Return the (x, y) coordinate for the center point of the cell that contains the specified text.  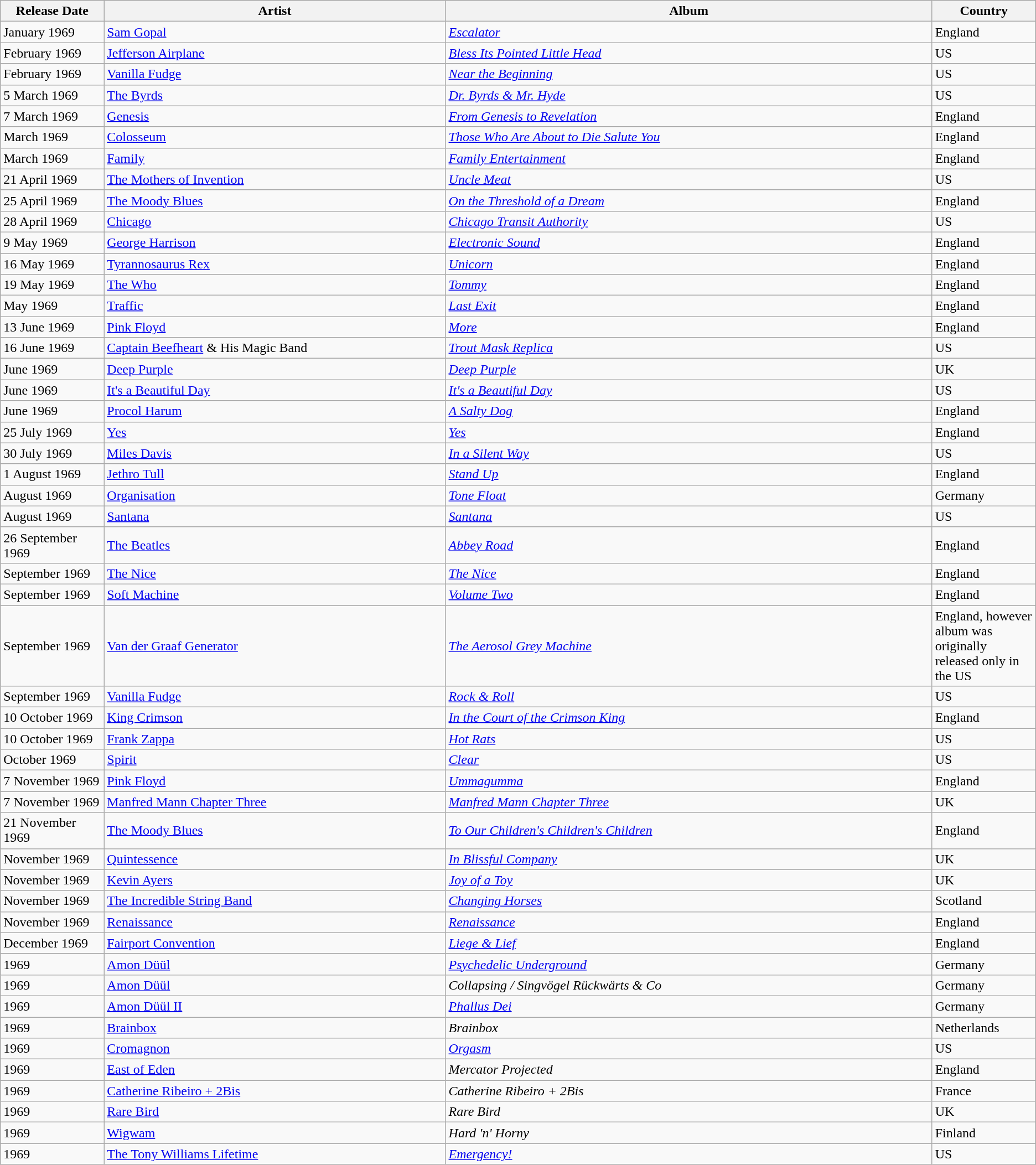
East of Eden (274, 1070)
Family Entertainment (688, 158)
Dr. Byrds & Mr. Hyde (688, 95)
Those Who Are About to Die Salute You (688, 137)
5 March 1969 (52, 95)
Hard 'n' Horny (688, 1133)
Clear (688, 760)
7 March 1969 (52, 116)
Procol Harum (274, 411)
King Crimson (274, 718)
Spirit (274, 760)
The Mothers of Invention (274, 179)
16 June 1969 (52, 348)
30 July 1969 (52, 453)
Near the Beginning (688, 74)
May 1969 (52, 306)
Captain Beefheart & His Magic Band (274, 348)
December 1969 (52, 943)
Netherlands (984, 1028)
21 April 1969 (52, 179)
26 September 1969 (52, 545)
Jefferson Airplane (274, 53)
25 July 1969 (52, 432)
The Who (274, 285)
Ummagumma (688, 781)
The Tony Williams Lifetime (274, 1154)
Miles Davis (274, 453)
Tone Float (688, 495)
In a Silent Way (688, 453)
Uncle Meat (688, 179)
Liege & Lief (688, 943)
16 May 1969 (52, 264)
Traffic (274, 306)
Joy of a Toy (688, 880)
Phallus Dei (688, 1006)
George Harrison (274, 242)
Finland (984, 1133)
Soft Machine (274, 594)
Album (688, 11)
9 May 1969 (52, 242)
Collapsing / Singvögel Rückwärts & Co (688, 985)
Volume Two (688, 594)
Abbey Road (688, 545)
The Beatles (274, 545)
Genesis (274, 116)
From Genesis to Revelation (688, 116)
In Blissful Company (688, 859)
25 April 1969 (52, 200)
Fairport Convention (274, 943)
Artist (274, 11)
Mercator Projected (688, 1070)
21 November 1969 (52, 830)
Amon Düül II (274, 1006)
Stand Up (688, 474)
Sam Gopal (274, 32)
October 1969 (52, 760)
Rock & Roll (688, 697)
Escalator (688, 32)
In the Court of the Crimson King (688, 718)
More (688, 327)
Release Date (52, 11)
Electronic Sound (688, 242)
13 June 1969 (52, 327)
1 August 1969 (52, 474)
Hot Rats (688, 739)
A Salty Dog (688, 411)
January 1969 (52, 32)
Last Exit (688, 306)
France (984, 1091)
The Incredible String Band (274, 901)
On the Threshold of a Dream (688, 200)
Tyrannosaurus Rex (274, 264)
The Aerosol Grey Machine (688, 646)
Tommy (688, 285)
Chicago (274, 221)
28 April 1969 (52, 221)
England, however album was originally released only in the US (984, 646)
Emergency! (688, 1154)
Family (274, 158)
Organisation (274, 495)
The Byrds (274, 95)
Changing Horses (688, 901)
Country (984, 11)
Unicorn (688, 264)
Psychedelic Underground (688, 964)
Trout Mask Replica (688, 348)
Colosseum (274, 137)
Wigwam (274, 1133)
Van der Graaf Generator (274, 646)
Scotland (984, 901)
Chicago Transit Authority (688, 221)
Bless Its Pointed Little Head (688, 53)
Orgasm (688, 1049)
To Our Children's Children's Children (688, 830)
Quintessence (274, 859)
19 May 1969 (52, 285)
Cromagnon (274, 1049)
Frank Zappa (274, 739)
Kevin Ayers (274, 880)
Jethro Tull (274, 474)
